Pinpoint the cell where the given text exists, returning its [X, Y] midpoint coordinate. 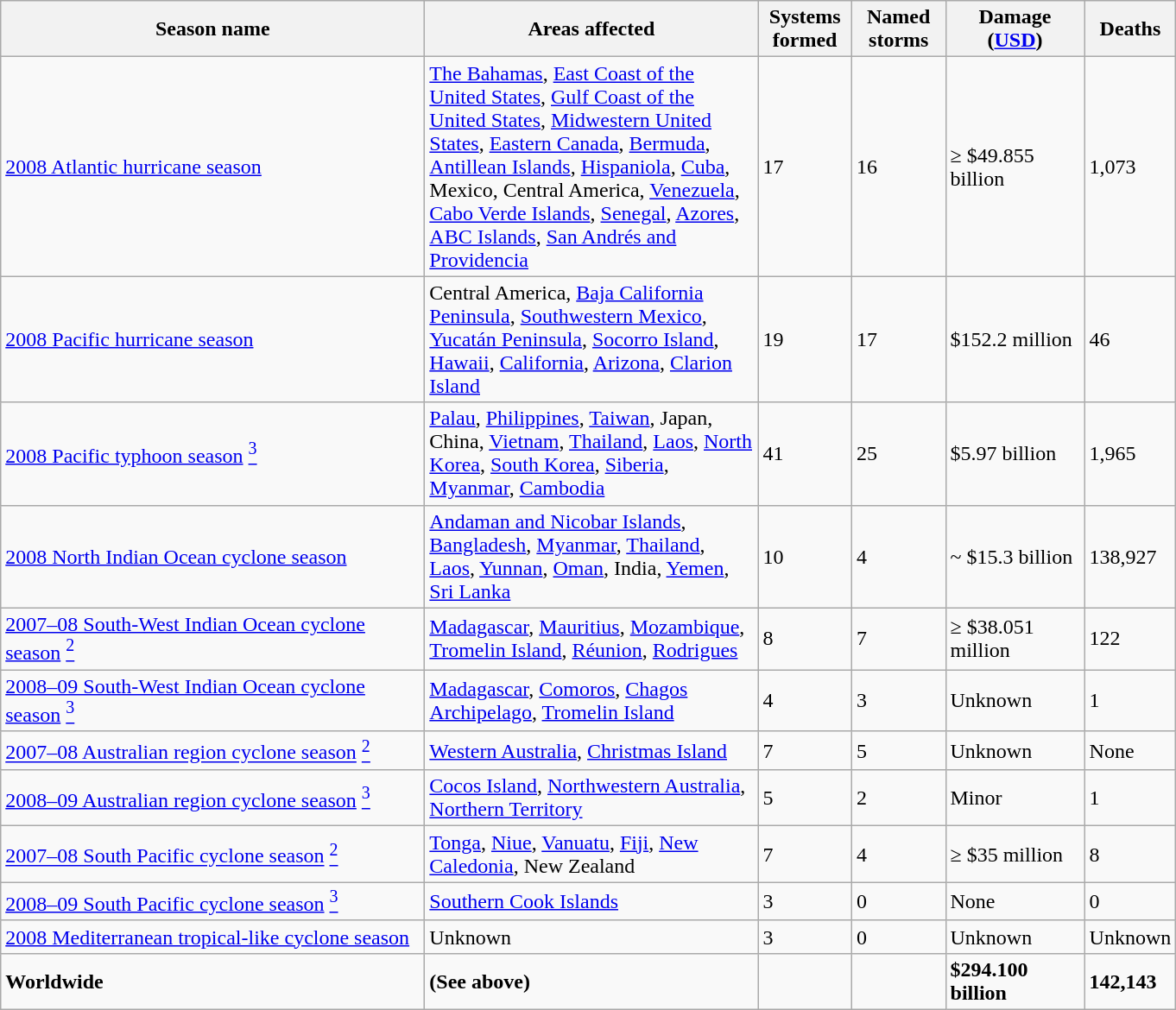
2008 North Indian Ocean cyclone season [212, 556]
Areas affected [591, 29]
1,073 [1130, 167]
2 [898, 798]
Cocos Island, Northwestern Australia, Northern Territory [591, 798]
2008–09 Australian region cyclone season 3 [212, 798]
2008–09 South Pacific cyclone season 3 [212, 901]
2008 Mediterranean tropical-like cyclone season [212, 937]
Central America, Baja California Peninsula, Southwestern Mexico, Yucatán Peninsula, Socorro Island, Hawaii, California, Arizona, Clarion Island [591, 339]
$5.97 billion [1015, 454]
16 [898, 167]
≥ $35 million [1015, 855]
2007–08 South Pacific cyclone season 2 [212, 855]
Damage (USD) [1015, 29]
122 [1130, 639]
10 [805, 556]
46 [1130, 339]
≥ $38.051 million [1015, 639]
2007–08 Australian region cyclone season 2 [212, 751]
Named storms [898, 29]
Deaths [1130, 29]
Southern Cook Islands [591, 901]
Minor [1015, 798]
2008 Atlantic hurricane season [212, 167]
(See above) [591, 981]
2008 Pacific hurricane season [212, 339]
Palau, Philippines, Taiwan, Japan, China, Vietnam, Thailand, Laos, North Korea, South Korea, Siberia, Myanmar, Cambodia [591, 454]
Madagascar, Mauritius, Mozambique, Tromelin Island, Réunion, Rodrigues [591, 639]
Tonga, Niue, Vanuatu, Fiji, New Caledonia, New Zealand [591, 855]
Season name [212, 29]
19 [805, 339]
1,965 [1130, 454]
2008–09 South-West Indian Ocean cyclone season 3 [212, 701]
Systems formed [805, 29]
$294.100 billion [1015, 981]
≥ $49.855 billion [1015, 167]
Worldwide [212, 981]
$152.2 million [1015, 339]
Western Australia, Christmas Island [591, 751]
~ $15.3 billion [1015, 556]
2007–08 South-West Indian Ocean cyclone season 2 [212, 639]
Madagascar, Comoros, Chagos Archipelago, Tromelin Island [591, 701]
41 [805, 454]
142,143 [1130, 981]
25 [898, 454]
2008 Pacific typhoon season 3 [212, 454]
138,927 [1130, 556]
Andaman and Nicobar Islands, Bangladesh, Myanmar, Thailand, Laos, Yunnan, Oman, India, Yemen, Sri Lanka [591, 556]
